Extract the [X, Y] coordinate from the center of the cell holding the provided text.  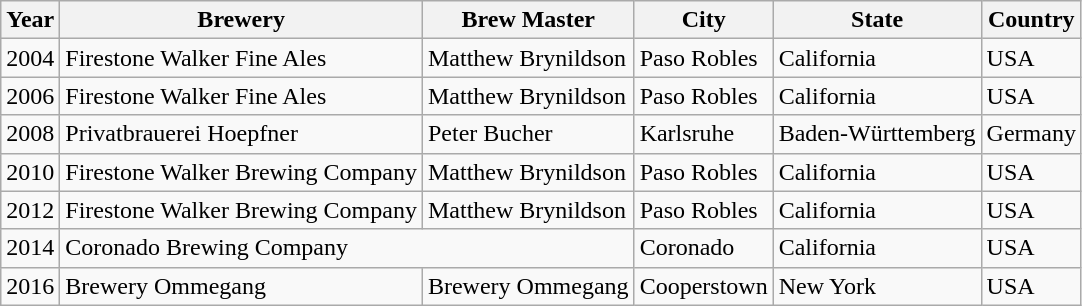
Year [30, 20]
State [877, 20]
Coronado [704, 248]
Brewery [242, 20]
Peter Bucher [528, 134]
Germany [1031, 134]
2016 [30, 286]
2014 [30, 248]
2012 [30, 210]
2008 [30, 134]
2004 [30, 58]
Privatbrauerei Hoepfner [242, 134]
Karlsruhe [704, 134]
Coronado Brewing Company [347, 248]
2010 [30, 172]
Country [1031, 20]
Cooperstown [704, 286]
City [704, 20]
Baden-Württemberg [877, 134]
New York [877, 286]
2006 [30, 96]
Brew Master [528, 20]
